Detect which cell encompasses the target text, then output its [X, Y] center coordinate. 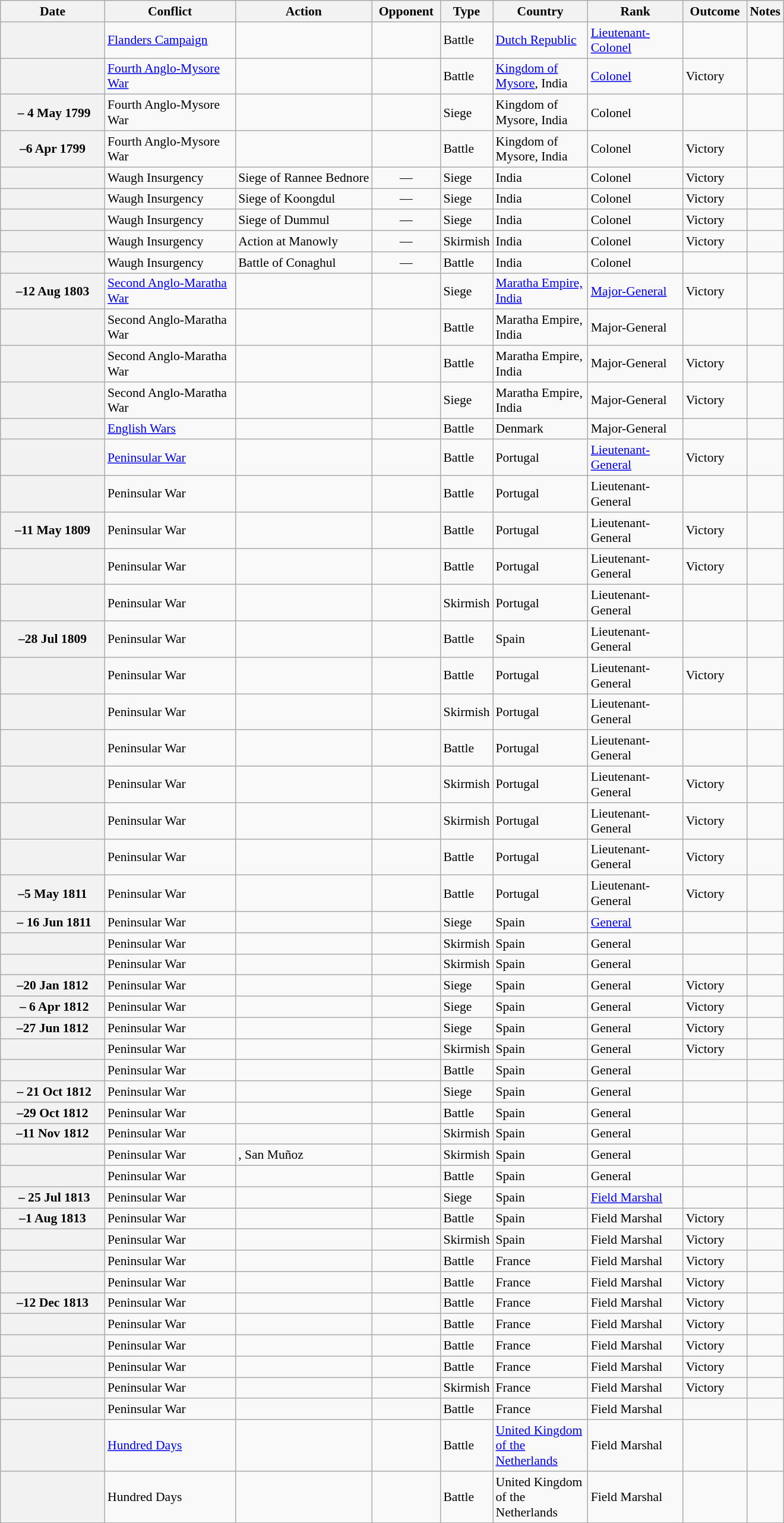
–1 Aug 1813 [52, 1219]
Action at Manowly [304, 241]
Conflict [170, 11]
Action [304, 11]
–5 May 1811 [52, 894]
–27 Jun 1812 [52, 1028]
– 4 May 1799 [52, 113]
Outcome [715, 11]
, San Muñoz [304, 1155]
Opponent [406, 11]
English Wars [170, 429]
– 21 Oct 1812 [52, 1092]
Siege of Rannee Bednore [304, 178]
–20 Jan 1812 [52, 986]
Siege of Koongdul [304, 199]
Date [52, 11]
–11 May 1809 [52, 530]
–11 Nov 1812 [52, 1134]
Siege of Dummul [304, 220]
Denmark [540, 429]
– 16 Jun 1811 [52, 922]
Country [540, 11]
– 25 Jul 1813 [52, 1197]
– 6 Apr 1812 [52, 1007]
Lieutenant-Colonel [636, 40]
–12 Dec 1813 [52, 1303]
Rank [636, 11]
–29 Oct 1812 [52, 1113]
Battle of Conaghul [304, 263]
Flanders Campaign [170, 40]
Type [466, 11]
Notes [765, 11]
–6 Apr 1799 [52, 149]
–12 Aug 1803 [52, 291]
–28 Jul 1809 [52, 639]
Dutch Republic [540, 40]
